Determine the (X, Y) coordinate at the center of the cell enclosing the given text.  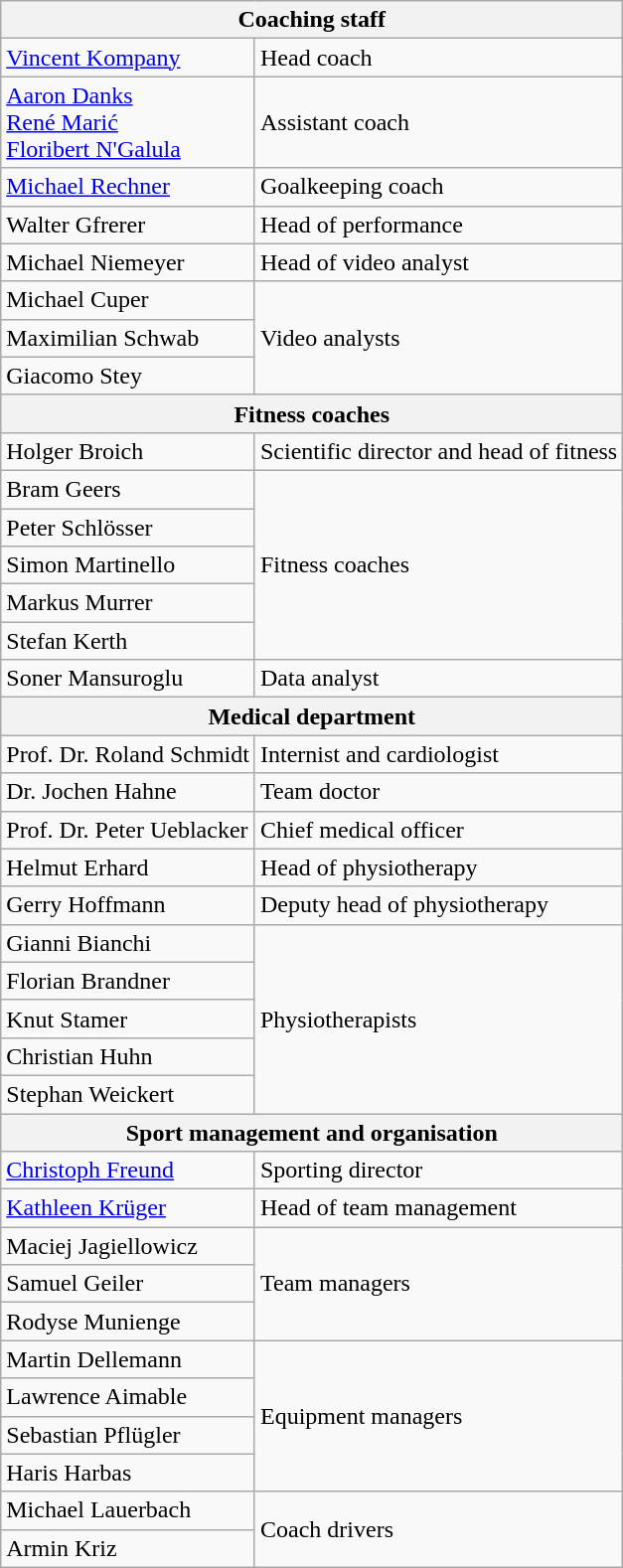
Knut Stamer (128, 1019)
Soner Mansuroglu (128, 679)
Stephan Weickert (128, 1094)
Scientific director and head of fitness (438, 451)
Head of video analyst (438, 262)
Peter Schlösser (128, 528)
Rodyse Munienge (128, 1322)
Head of physiotherapy (438, 867)
Stefan Kerth (128, 641)
Assistant coach (438, 122)
Maximilian Schwab (128, 338)
Christian Huhn (128, 1056)
Haris Harbas (128, 1473)
Team managers (438, 1284)
Walter Gfrerer (128, 225)
Head coach (438, 58)
Bram Geers (128, 489)
Michael Lauerbach (128, 1510)
Coaching staff (312, 20)
Medical department (312, 716)
Sport management and organisation (312, 1132)
Michael Rechner (128, 187)
Gianni Bianchi (128, 943)
Holger Broich (128, 451)
Physiotherapists (438, 1019)
Maciej Jagiellowicz (128, 1246)
Equipment managers (438, 1416)
Samuel Geiler (128, 1284)
Deputy head of physiotherapy (438, 905)
Kathleen Krüger (128, 1208)
Internist and cardiologist (438, 754)
Aaron Danks René Marić Floribert N'Galula (128, 122)
Sporting director (438, 1171)
Helmut Erhard (128, 867)
Chief medical officer (438, 830)
Christoph Freund (128, 1171)
Lawrence Aimable (128, 1397)
Team doctor (438, 792)
Data analyst (438, 679)
Vincent Kompany (128, 58)
Head of team management (438, 1208)
Dr. Jochen Hahne (128, 792)
Florian Brandner (128, 981)
Gerry Hoffmann (128, 905)
Coach drivers (438, 1529)
Michael Cuper (128, 300)
Video analysts (438, 338)
Simon Martinello (128, 565)
Martin Dellemann (128, 1359)
Michael Niemeyer (128, 262)
Armin Kriz (128, 1548)
Markus Murrer (128, 603)
Prof. Dr. Roland Schmidt (128, 754)
Goalkeeping coach (438, 187)
Giacomo Stey (128, 376)
Head of performance (438, 225)
Prof. Dr. Peter Ueblacker (128, 830)
Sebastian Pflügler (128, 1435)
